Search for the cell housing the specified text and yield its [x, y] center coordinate. 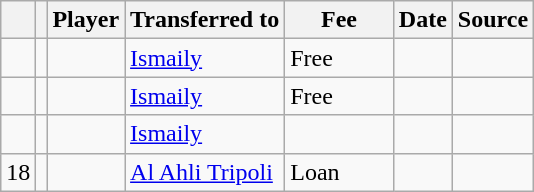
Source [492, 20]
Date [422, 20]
Transferred to [205, 20]
Player [86, 20]
Loan [340, 172]
Fee [340, 20]
18 [18, 172]
Al Ahli Tripoli [205, 172]
